Locate the cell with the specified text and output its [x, y] center coordinate. 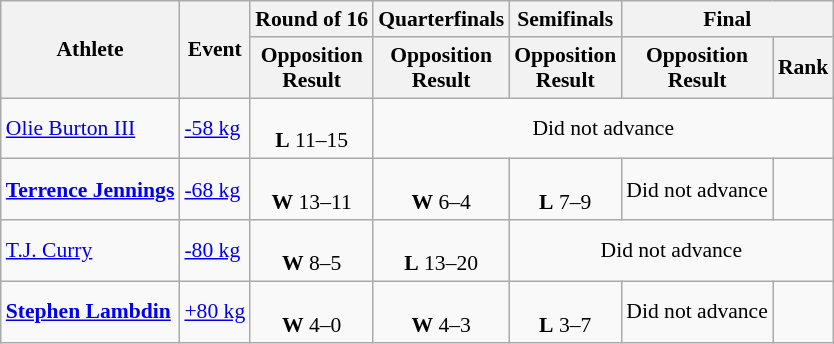
W 6–4 [441, 190]
L 7–9 [565, 190]
W 4–0 [312, 312]
L 3–7 [565, 312]
Semifinals [565, 19]
-58 kg [214, 128]
Stephen Lambdin [90, 312]
W 8–5 [312, 250]
Round of 16 [312, 19]
-68 kg [214, 190]
L 13–20 [441, 250]
T.J. Curry [90, 250]
Rank [804, 68]
W 4–3 [441, 312]
Final [727, 19]
Event [214, 50]
Terrence Jennings [90, 190]
Quarterfinals [441, 19]
W 13–11 [312, 190]
L 11–15 [312, 128]
+80 kg [214, 312]
Athlete [90, 50]
-80 kg [214, 250]
Olie Burton III [90, 128]
